Find where the given text appears and provide that cell's center as (x, y) coordinate. 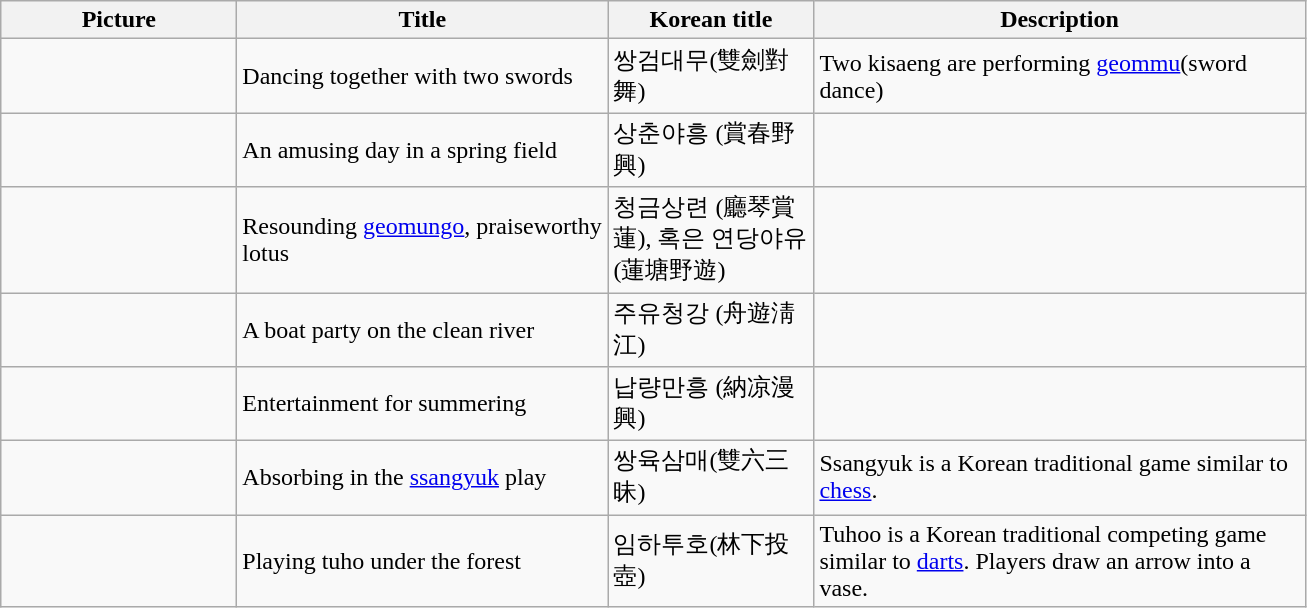
Absorbing in the ssangyuk play (422, 478)
Resounding geomungo, praiseworthy lotus (422, 240)
Dancing together with two swords (422, 76)
납량만흥 (納凉漫興) (711, 404)
Playing tuho under the forest (422, 561)
Description (1060, 20)
Two kisaeng are performing geommu(sword dance) (1060, 76)
Title (422, 20)
Entertainment for summering (422, 404)
Ssangyuk is a Korean traditional game similar to chess. (1060, 478)
쌍육삼매(雙六三昧) (711, 478)
주유청강 (舟遊淸江) (711, 329)
An amusing day in a spring field (422, 150)
A boat party on the clean river (422, 329)
청금상련 (廳琴賞蓮), 혹은 연당야유 (蓮塘野遊) (711, 240)
상춘야흥 (賞春野興) (711, 150)
Picture (119, 20)
Tuhoo is a Korean traditional competing game similar to darts. Players draw an arrow into a vase. (1060, 561)
임하투호(林下投壺) (711, 561)
쌍검대무(雙劍對舞) (711, 76)
Korean title (711, 20)
